From the cell containing the given text, extract its center point as (X, Y) coordinate. 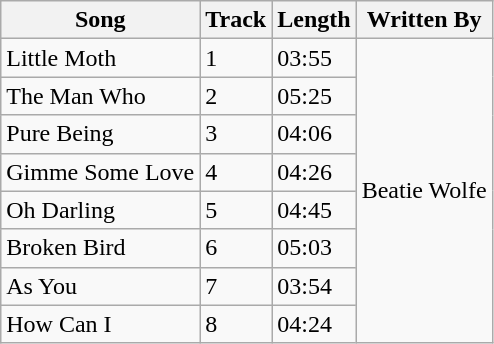
1 (236, 58)
03:55 (314, 58)
04:45 (314, 210)
Oh Darling (100, 210)
Song (100, 20)
05:03 (314, 248)
Pure Being (100, 134)
Length (314, 20)
Broken Bird (100, 248)
2 (236, 96)
How Can I (100, 324)
03:54 (314, 286)
05:25 (314, 96)
Track (236, 20)
Written By (424, 20)
8 (236, 324)
4 (236, 172)
Little Moth (100, 58)
Gimme Some Love (100, 172)
04:24 (314, 324)
04:06 (314, 134)
The Man Who (100, 96)
Beatie Wolfe (424, 191)
04:26 (314, 172)
As You (100, 286)
6 (236, 248)
7 (236, 286)
3 (236, 134)
5 (236, 210)
